Scan for the cell matching the given text and deliver its (X, Y) coordinate at center. 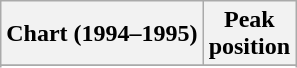
Peakposition (249, 34)
Chart (1994–1995) (102, 34)
